Identify which cell holds the provided text, then report its (X, Y) central coordinate. 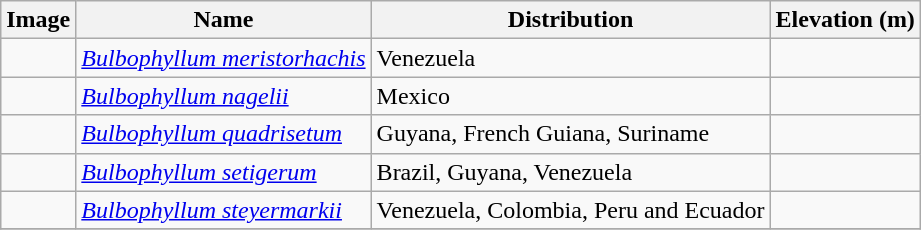
Bulbophyllum nagelii (224, 96)
Guyana, French Guiana, Suriname (570, 134)
Image (38, 20)
Bulbophyllum steyermarkii (224, 210)
Name (224, 20)
Mexico (570, 96)
Distribution (570, 20)
Venezuela (570, 58)
Elevation (m) (845, 20)
Brazil, Guyana, Venezuela (570, 172)
Bulbophyllum meristorhachis (224, 58)
Venezuela, Colombia, Peru and Ecuador (570, 210)
Bulbophyllum setigerum (224, 172)
Bulbophyllum quadrisetum (224, 134)
